Locate the cell with the specified text and output its (x, y) center coordinate. 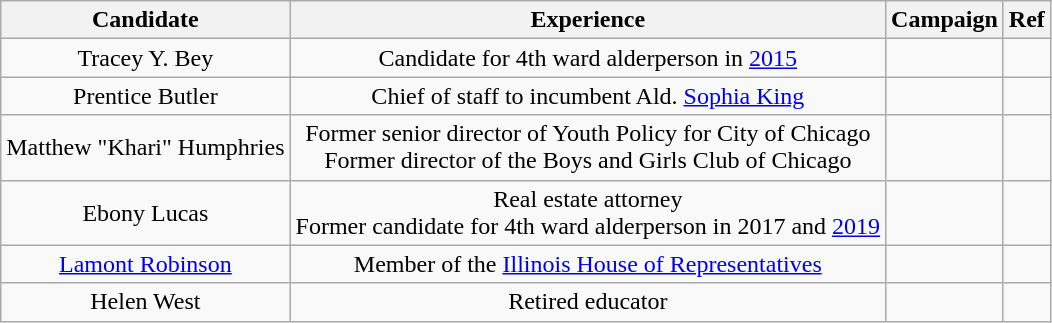
Real estate attorneyFormer candidate for 4th ward alderperson in 2017 and 2019 (588, 212)
Former senior director of Youth Policy for City of ChicagoFormer director of the Boys and Girls Club of Chicago (588, 148)
Matthew "Khari" Humphries (146, 148)
Helen West (146, 302)
Chief of staff to incumbent Ald. Sophia King (588, 96)
Experience (588, 20)
Ref (1026, 20)
Prentice Butler (146, 96)
Tracey Y. Bey (146, 58)
Candidate (146, 20)
Retired educator (588, 302)
Member of the Illinois House of Representatives (588, 264)
Lamont Robinson (146, 264)
Campaign (945, 20)
Ebony Lucas (146, 212)
Candidate for 4th ward alderperson in 2015 (588, 58)
